Return the [x, y] coordinate for the center point of the cell that contains the specified text.  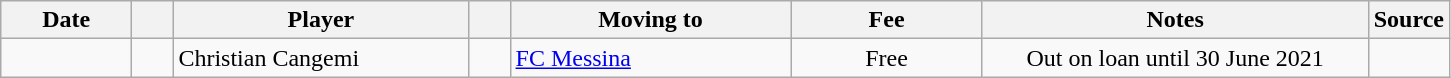
Player [321, 20]
FC Messina [650, 58]
Notes [1175, 20]
Moving to [650, 20]
Fee [886, 20]
Source [1408, 20]
Date [66, 20]
Out on loan until 30 June 2021 [1175, 58]
Free [886, 58]
Christian Cangemi [321, 58]
